Locate the cell with the specified text and output its [x, y] center coordinate. 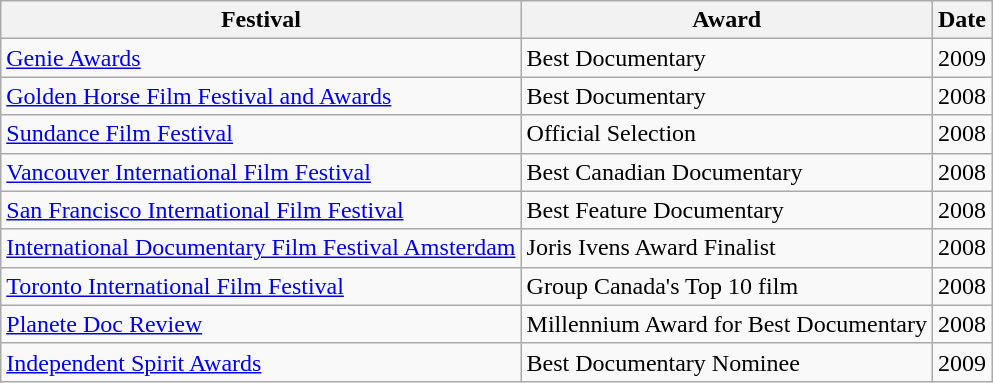
San Francisco International Film Festival [261, 210]
Official Selection [726, 134]
Golden Horse Film Festival and Awards [261, 96]
Award [726, 20]
Best Canadian Documentary [726, 172]
Festival [261, 20]
Genie Awards [261, 58]
Planete Doc Review [261, 324]
Group Canada's Top 10 film [726, 286]
International Documentary Film Festival Amsterdam [261, 248]
Millennium Award for Best Documentary [726, 324]
Vancouver International Film Festival [261, 172]
Best Feature Documentary [726, 210]
Joris Ivens Award Finalist [726, 248]
Sundance Film Festival [261, 134]
Date [962, 20]
Toronto International Film Festival [261, 286]
Independent Spirit Awards [261, 362]
Best Documentary Nominee [726, 362]
